Return [X, Y] of the center of cell containing provided text 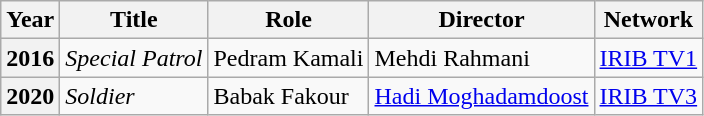
Year [30, 20]
Director [482, 20]
Title [134, 20]
2020 [30, 96]
Babak Fakour [288, 96]
Soldier [134, 96]
Hadi Moghadamdoost [482, 96]
Network [648, 20]
IRIB TV3 [648, 96]
Mehdi Rahmani [482, 58]
2016 [30, 58]
Pedram Kamali [288, 58]
Special Patrol [134, 58]
IRIB TV1 [648, 58]
Role [288, 20]
